Determine the [X, Y] coordinate at the center of the cell enclosing the given text.  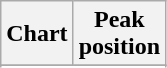
Chart [37, 34]
Peakposition [119, 34]
